Pinpoint the cell where the given text exists, returning its (x, y) midpoint coordinate. 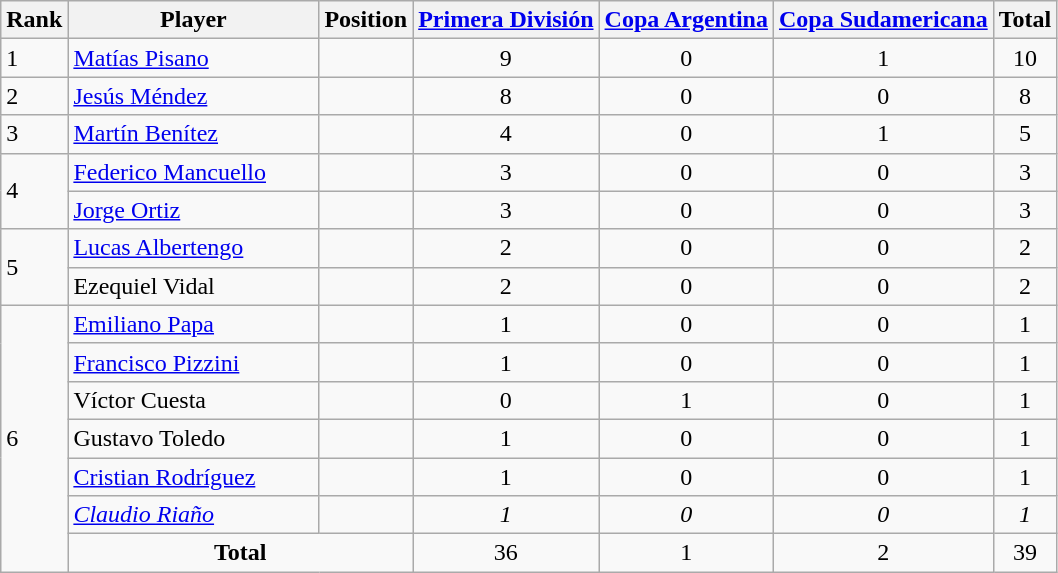
Víctor Cuesta (194, 400)
Francisco Pizzini (194, 362)
Martín Benítez (194, 134)
Claudio Riaño (194, 515)
10 (1025, 58)
Federico Mancuello (194, 172)
Cristian Rodríguez (194, 477)
Emiliano Papa (194, 324)
6 (34, 438)
Primera División (506, 20)
Gustavo Toledo (194, 438)
Jesús Méndez (194, 96)
39 (1025, 553)
Lucas Albertengo (194, 248)
36 (506, 553)
Ezequiel Vidal (194, 286)
Matías Pisano (194, 58)
9 (506, 58)
Rank (34, 20)
Position (366, 20)
Jorge Ortiz (194, 210)
Copa Argentina (686, 20)
Player (194, 20)
Copa Sudamericana (883, 20)
